From the cell containing the given text, extract its center point as [X, Y] coordinate. 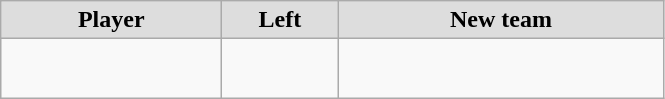
Player [112, 20]
New team [501, 20]
Left [280, 20]
